Return the [X, Y] coordinate for the center point of the cell that contains the specified text.  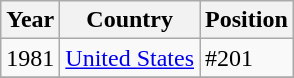
Country [130, 20]
#201 [247, 58]
Position [247, 20]
Year [30, 20]
1981 [30, 58]
United States [130, 58]
